Return [x, y] of the center of cell containing provided text 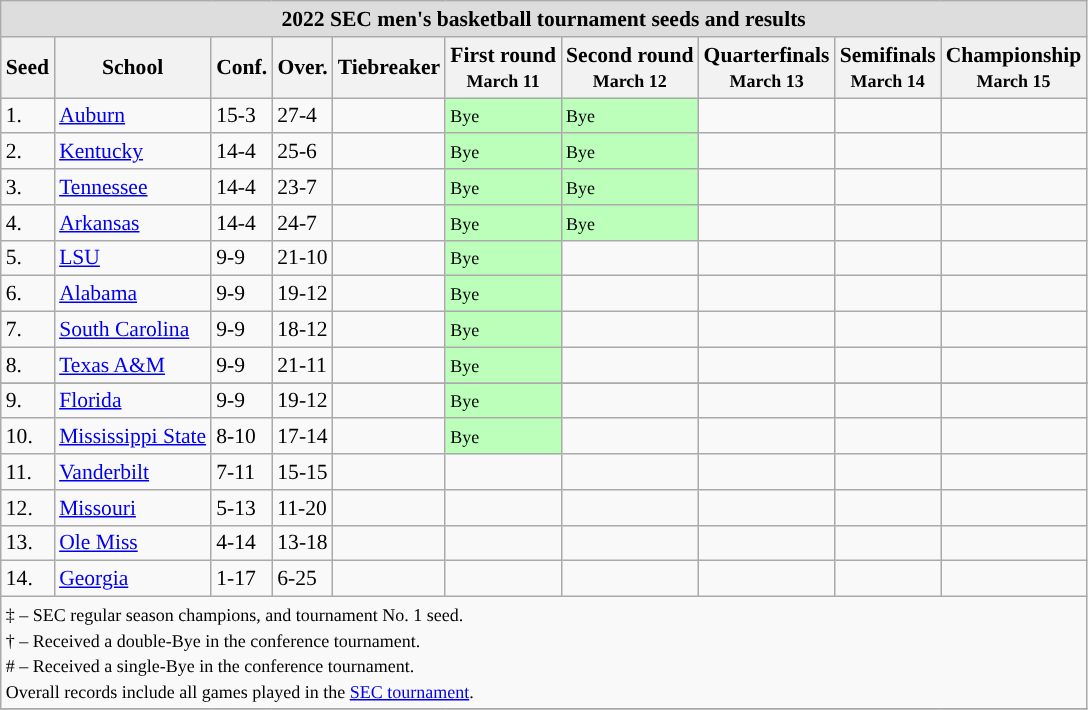
Tennessee [132, 187]
13. [28, 543]
Over. [302, 68]
8-10 [242, 437]
12. [28, 508]
Georgia [132, 579]
2. [28, 152]
5. [28, 258]
3. [28, 187]
10. [28, 437]
23-7 [302, 187]
1. [28, 116]
Arkansas [132, 223]
Alabama [132, 294]
7. [28, 330]
Missouri [132, 508]
Ole Miss [132, 543]
24-7 [302, 223]
6. [28, 294]
Tiebreaker [389, 68]
SemifinalsMarch 14 [888, 68]
15-3 [242, 116]
13-18 [302, 543]
South Carolina [132, 330]
11-20 [302, 508]
1-17 [242, 579]
Auburn [132, 116]
Mississippi State [132, 437]
4-14 [242, 543]
6-25 [302, 579]
Second roundMarch 12 [630, 68]
Florida [132, 401]
21-10 [302, 258]
Vanderbilt [132, 472]
First roundMarch 11 [503, 68]
9. [28, 401]
14. [28, 579]
21-11 [302, 365]
Seed [28, 68]
17-14 [302, 437]
ChampionshipMarch 15 [1014, 68]
LSU [132, 258]
8. [28, 365]
18-12 [302, 330]
7-11 [242, 472]
5-13 [242, 508]
Conf. [242, 68]
4. [28, 223]
School [132, 68]
11. [28, 472]
25-6 [302, 152]
Texas A&M [132, 365]
27-4 [302, 116]
2022 SEC men's basketball tournament seeds and results [544, 19]
QuarterfinalsMarch 13 [767, 68]
15-15 [302, 472]
Kentucky [132, 152]
